For the text-containing cell, return its midpoint in [x, y] coordinate format. 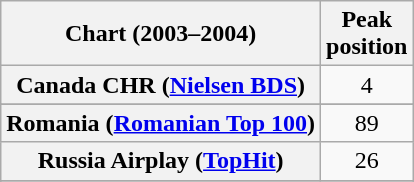
Peakposition [367, 34]
Russia Airplay (TopHit) [161, 161]
89 [367, 123]
26 [367, 161]
Romania (Romanian Top 100) [161, 123]
Canada CHR (Nielsen BDS) [161, 85]
Chart (2003–2004) [161, 34]
4 [367, 85]
